Provide the [x, y] coordinate of the cell's center where the given text is located.  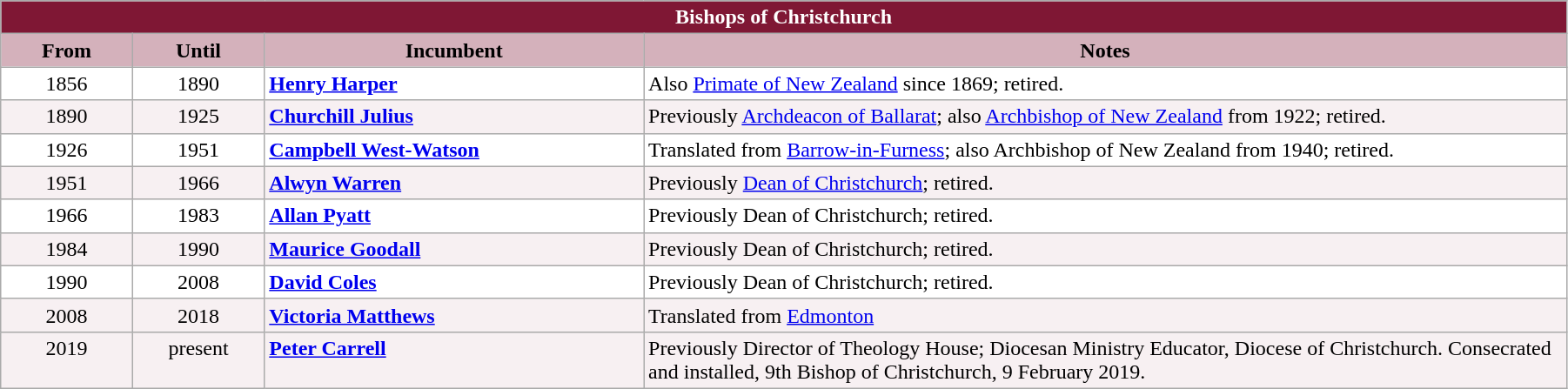
Bishops of Christchurch [784, 17]
2018 [198, 315]
2019 [67, 360]
1983 [198, 216]
Victoria Matthews [454, 315]
Churchill Julius [454, 117]
Peter Carrell [454, 360]
Henry Harper [454, 84]
1984 [67, 249]
1926 [67, 150]
1925 [198, 117]
Previously Archdeacon of Ballarat; also Archbishop of New Zealand from 1922; retired. [1105, 117]
Translated from Edmonton [1105, 315]
Incumbent [454, 50]
Until [198, 50]
Maurice Goodall [454, 249]
1856 [67, 84]
present [198, 360]
Alwyn Warren [454, 183]
Allan Pyatt [454, 216]
Campbell West-Watson [454, 150]
Also Primate of New Zealand since 1869; retired. [1105, 84]
David Coles [454, 282]
Translated from Barrow-in-Furness; also Archbishop of New Zealand from 1940; retired. [1105, 150]
Notes [1105, 50]
From [67, 50]
